For the text-containing cell, return its midpoint in [X, Y] coordinate format. 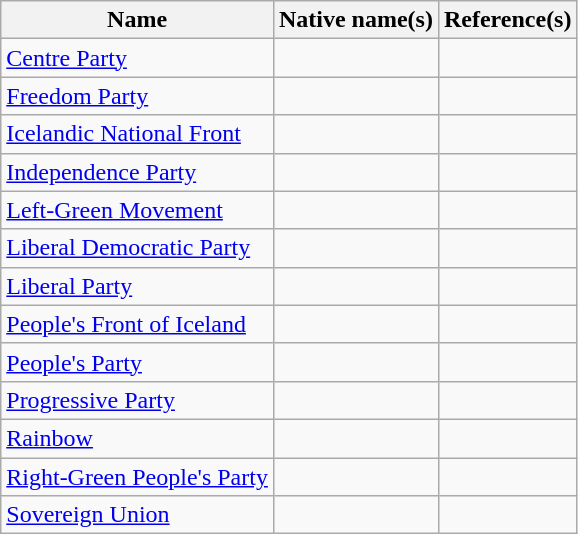
Reference(s) [508, 20]
Centre Party [138, 58]
Name [138, 20]
Native name(s) [356, 20]
Icelandic National Front [138, 134]
People's Party [138, 362]
Right-Green People's Party [138, 477]
Independence Party [138, 172]
Progressive Party [138, 400]
Left-Green Movement [138, 210]
Freedom Party [138, 96]
Rainbow [138, 438]
People's Front of Iceland [138, 324]
Sovereign Union [138, 515]
Liberal Party [138, 286]
Liberal Democratic Party [138, 248]
